Locate the cell with the specified text and output its (X, Y) center coordinate. 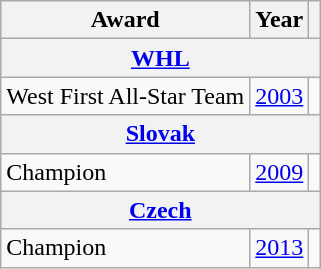
Year (280, 20)
West First All-Star Team (126, 96)
Slovak (160, 134)
2003 (280, 96)
Czech (160, 210)
Award (126, 20)
2009 (280, 172)
2013 (280, 248)
WHL (160, 58)
